From the cell containing the given text, extract its center point as (x, y) coordinate. 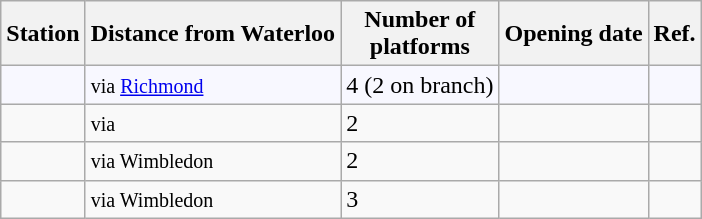
Ref. (674, 34)
Opening date (574, 34)
4 (2 on branch) (420, 85)
3 (420, 199)
via Richmond (212, 85)
Distance from Waterloo (212, 34)
Number of platforms (420, 34)
Station (43, 34)
via (212, 123)
